Scan for the cell matching the given text and deliver its (X, Y) coordinate at center. 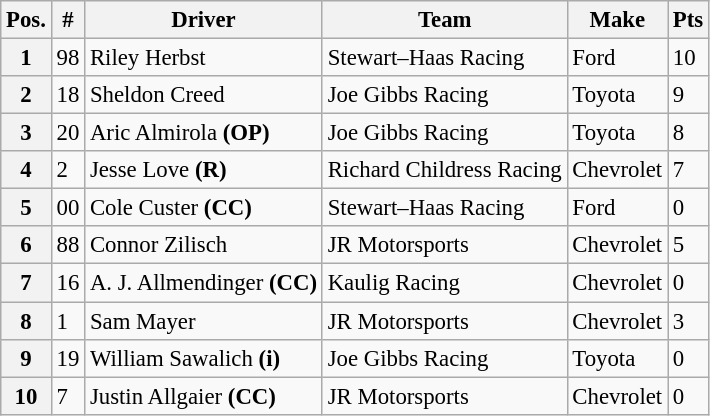
18 (68, 95)
Make (617, 20)
Riley Herbst (204, 58)
Connor Zilisch (204, 245)
Pos. (26, 20)
Sheldon Creed (204, 95)
Driver (204, 20)
88 (68, 245)
Team (444, 20)
A. J. Allmendinger (CC) (204, 283)
20 (68, 133)
William Sawalich (i) (204, 358)
Jesse Love (R) (204, 170)
00 (68, 208)
19 (68, 358)
Pts (688, 20)
6 (26, 245)
16 (68, 283)
# (68, 20)
Sam Mayer (204, 321)
98 (68, 58)
Justin Allgaier (CC) (204, 396)
Kaulig Racing (444, 283)
Richard Childress Racing (444, 170)
Aric Almirola (OP) (204, 133)
4 (26, 170)
Cole Custer (CC) (204, 208)
